Scan for the cell matching the given text and deliver its [X, Y] coordinate at center. 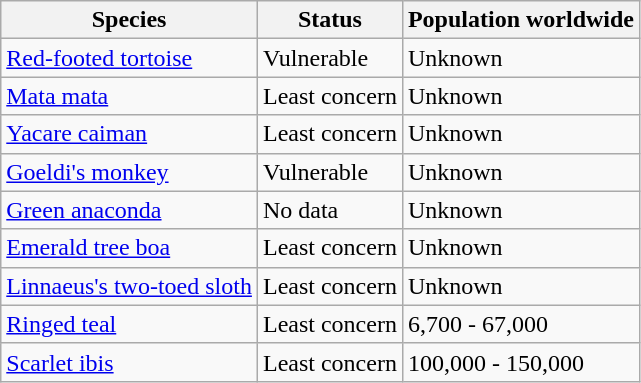
Species [130, 20]
100,000 - 150,000 [520, 362]
No data [330, 210]
Ringed teal [130, 324]
Population worldwide [520, 20]
Status [330, 20]
Goeldi's monkey [130, 172]
Green anaconda [130, 210]
Scarlet ibis [130, 362]
Linnaeus's two-toed sloth [130, 286]
6,700 - 67,000 [520, 324]
Mata mata [130, 96]
Red-footed tortoise [130, 58]
Yacare caiman [130, 134]
Emerald tree boa [130, 248]
